Find where the given text appears and provide that cell's center as [x, y] coordinate. 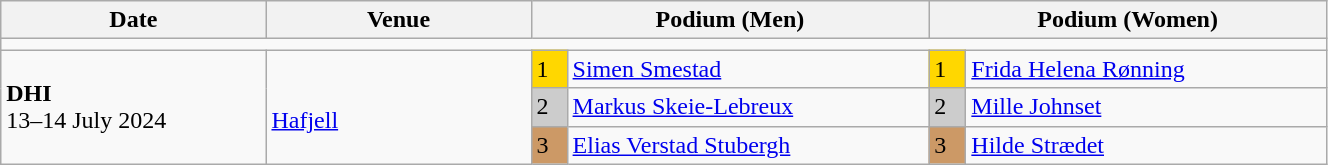
Simen Smestad [748, 69]
DHI 13–14 July 2024 [134, 107]
Venue [398, 20]
Hafjell [398, 107]
Podium (Women) [1128, 20]
Date [134, 20]
Markus Skeie-Lebreux [748, 107]
Hilde Strædet [1146, 145]
Frida Helena Rønning [1146, 69]
Mille Johnset [1146, 107]
Elias Verstad Stubergh [748, 145]
Podium (Men) [730, 20]
